Search for the cell housing the specified text and yield its (x, y) center coordinate. 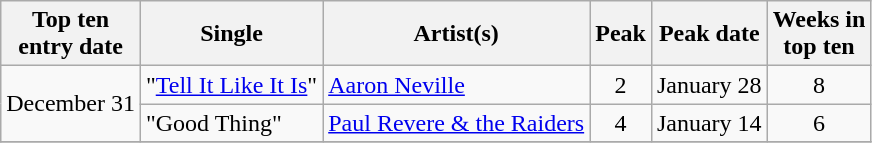
Aaron Neville (456, 85)
Single (231, 34)
"Good Thing" (231, 123)
2 (621, 85)
Top tenentry date (71, 34)
"Tell It Like It Is" (231, 85)
8 (819, 85)
January 14 (709, 123)
6 (819, 123)
December 31 (71, 104)
4 (621, 123)
January 28 (709, 85)
Paul Revere & the Raiders (456, 123)
Peak date (709, 34)
Artist(s) (456, 34)
Peak (621, 34)
Weeks intop ten (819, 34)
